Identify which cell holds the provided text, then report its [X, Y] central coordinate. 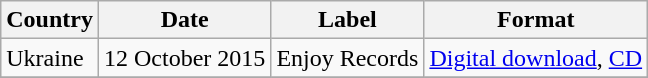
Format [536, 20]
Enjoy Records [348, 58]
Date [184, 20]
Country [50, 20]
Label [348, 20]
Digital download, CD [536, 58]
12 October 2015 [184, 58]
Ukraine [50, 58]
